Determine the [x, y] coordinate at the center of the cell enclosing the given text.  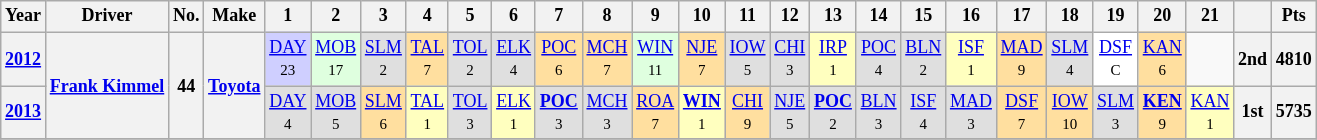
MOB5 [336, 113]
No. [186, 16]
2012 [24, 59]
2013 [24, 113]
ELK4 [514, 59]
DAY4 [288, 113]
TOL2 [470, 59]
6 [514, 16]
ELK1 [514, 113]
KEN9 [1162, 113]
TAL7 [427, 59]
MAD3 [972, 113]
2 [336, 16]
ISF4 [924, 113]
5 [470, 16]
CHI9 [748, 113]
KAN1 [1210, 113]
3 [384, 16]
Frank Kimmel [106, 86]
POC4 [878, 59]
2nd [1253, 59]
13 [834, 16]
CHI3 [790, 59]
11 [748, 16]
12 [790, 16]
8 [607, 16]
4 [427, 16]
15 [924, 16]
DSF7 [1022, 113]
21 [1210, 16]
IOW10 [1070, 113]
MAD9 [1022, 59]
WIN1 [702, 113]
POC2 [834, 113]
16 [972, 16]
SLM6 [384, 113]
DSFC [1116, 59]
Year [24, 16]
1st [1253, 113]
Pts [1294, 16]
Make [234, 16]
17 [1022, 16]
MOB17 [336, 59]
DAY23 [288, 59]
NJE5 [790, 113]
NJE7 [702, 59]
Toyota [234, 86]
19 [1116, 16]
MCH3 [607, 113]
SLM3 [1116, 113]
9 [656, 16]
Driver [106, 16]
WIN11 [656, 59]
SLM4 [1070, 59]
18 [1070, 16]
ROA7 [656, 113]
7 [558, 16]
5735 [1294, 113]
SLM2 [384, 59]
44 [186, 86]
1 [288, 16]
4810 [1294, 59]
TAL1 [427, 113]
ISF1 [972, 59]
IRP1 [834, 59]
TOL3 [470, 113]
20 [1162, 16]
IOW5 [748, 59]
14 [878, 16]
BLN3 [878, 113]
KAN6 [1162, 59]
10 [702, 16]
MCH7 [607, 59]
BLN2 [924, 59]
POC6 [558, 59]
POC3 [558, 113]
